Output the (x, y) coordinate of the center of the cell containing the given text.  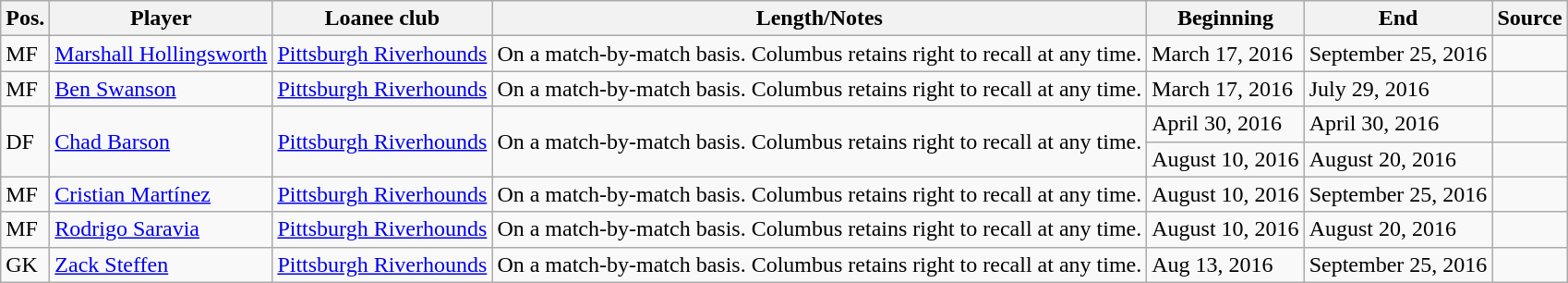
Source (1529, 18)
Length/Notes (820, 18)
DF (26, 141)
Ben Swanson (161, 89)
Pos. (26, 18)
Marshall Hollingsworth (161, 54)
Zack Steffen (161, 265)
Chad Barson (161, 141)
Beginning (1225, 18)
GK (26, 265)
Aug 13, 2016 (1225, 265)
Cristian Martínez (161, 194)
End (1398, 18)
Player (161, 18)
Loanee club (382, 18)
July 29, 2016 (1398, 89)
Rodrigo Saravia (161, 229)
